From the cell containing the given text, extract its center point as (x, y) coordinate. 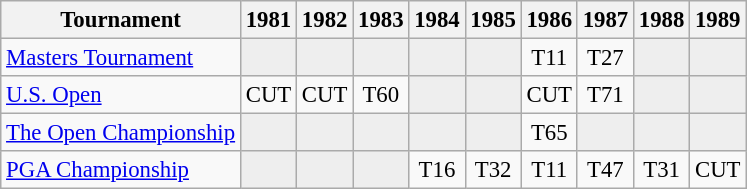
1982 (325, 20)
Tournament (121, 20)
1986 (549, 20)
PGA Championship (121, 170)
Masters Tournament (121, 58)
T71 (605, 95)
1987 (605, 20)
U.S. Open (121, 95)
1984 (437, 20)
1989 (718, 20)
1985 (493, 20)
1983 (381, 20)
T47 (605, 170)
T32 (493, 170)
T31 (661, 170)
The Open Championship (121, 133)
T60 (381, 95)
T16 (437, 170)
1981 (268, 20)
T27 (605, 58)
T65 (549, 133)
1988 (661, 20)
